Detect which cell encompasses the target text, then output its (X, Y) center coordinate. 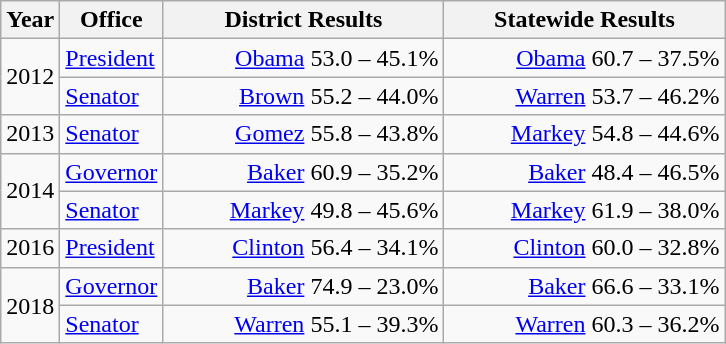
District Results (304, 20)
Warren 53.7 – 46.2% (584, 96)
Year (30, 20)
2012 (30, 77)
Warren 55.1 – 39.3% (304, 324)
Obama 53.0 – 45.1% (304, 58)
Office (112, 20)
Markey 49.8 – 45.6% (304, 210)
Clinton 60.0 – 32.8% (584, 248)
Gomez 55.8 – 43.8% (304, 134)
Warren 60.3 – 36.2% (584, 324)
Markey 61.9 – 38.0% (584, 210)
Markey 54.8 – 44.6% (584, 134)
Baker 60.9 – 35.2% (304, 172)
Brown 55.2 – 44.0% (304, 96)
2018 (30, 305)
2016 (30, 248)
2014 (30, 191)
Baker 66.6 – 33.1% (584, 286)
Obama 60.7 – 37.5% (584, 58)
2013 (30, 134)
Baker 74.9 – 23.0% (304, 286)
Clinton 56.4 – 34.1% (304, 248)
Baker 48.4 – 46.5% (584, 172)
Statewide Results (584, 20)
